Find where the given text appears and provide that cell's center as (x, y) coordinate. 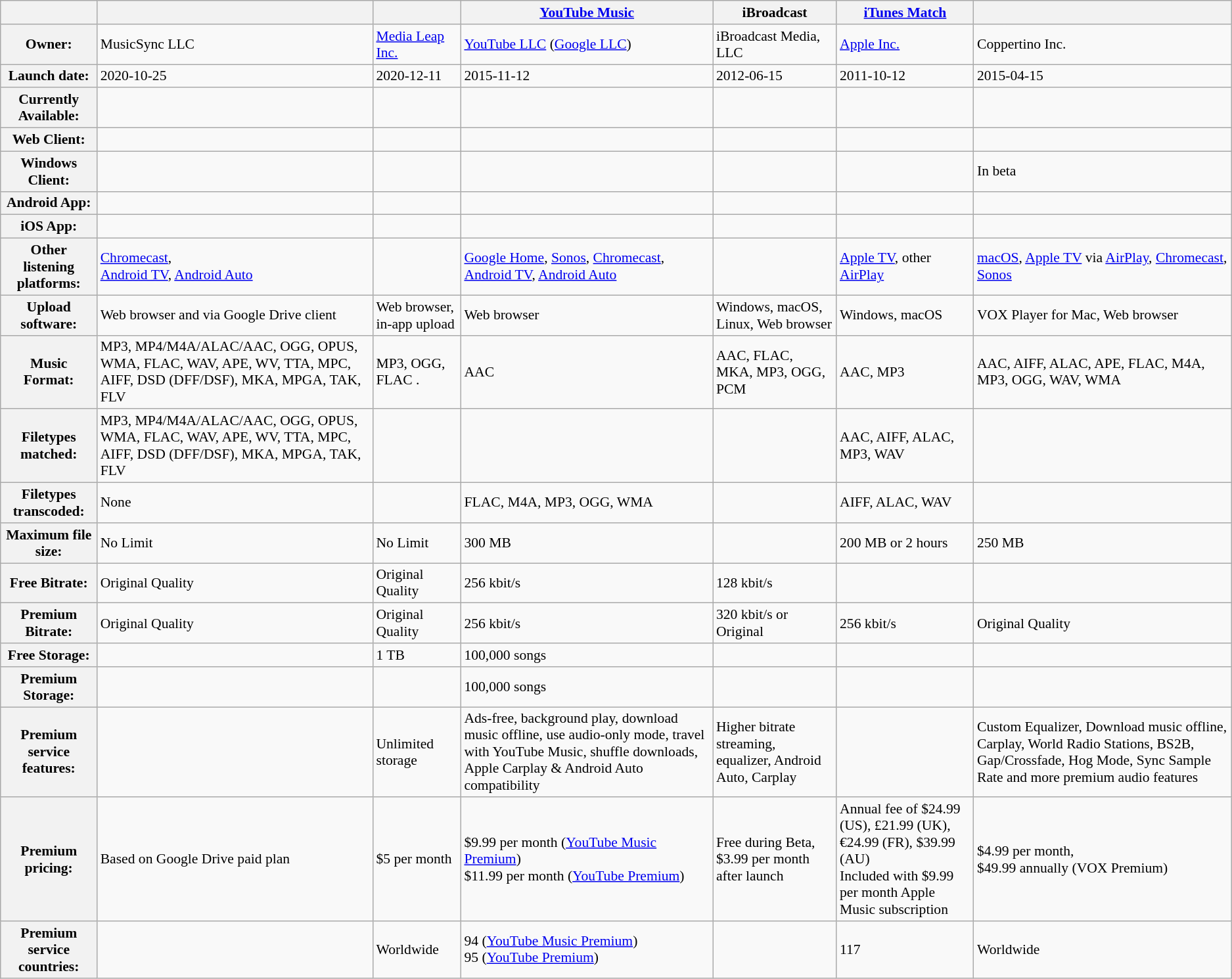
AIFF, ALAC, WAV (905, 503)
Other listening platforms: (49, 267)
Windows, macOS, Linux, Web browser (775, 315)
Apple Inc. (905, 45)
Windows Client: (49, 171)
Android App: (49, 203)
320 kbit/s or Original (775, 623)
1 TB (417, 655)
MusicSync LLC (235, 45)
Premium service features: (49, 752)
AAC, AIFF, ALAC, MP3, WAV (905, 446)
In beta (1103, 171)
$4.99 per month,$49.99 annually (VOX Premium) (1103, 859)
Free Storage: (49, 655)
Coppertino Inc. (1103, 45)
YouTube LLC (Google LLC) (586, 45)
Media Leap Inc. (417, 45)
None (235, 503)
2015-04-15 (1103, 76)
117 (905, 950)
Apple TV, other AirPlay (905, 267)
Based on Google Drive paid plan (235, 859)
Filetypes matched: (49, 446)
Web Client: (49, 140)
2020-10-25 (235, 76)
Upload software: (49, 315)
Premium service countries: (49, 950)
Higher bitrate streaming, equalizer, Android Auto, Carplay (775, 752)
250 MB (1103, 543)
YouTube Music (586, 12)
2015-11-12 (586, 76)
Premium Storage: (49, 687)
Premium Bitrate: (49, 623)
MP3, OGG, FLAC . (417, 372)
Windows, macOS (905, 315)
Owner: (49, 45)
Filetypes transcoded: (49, 503)
2020-12-11 (417, 76)
Free Bitrate: (49, 583)
Chromecast,Android TV, Android Auto (235, 267)
Annual fee of $24.99 (US), £21.99 (UK), €24.99 (FR), $39.99 (AU)Included with $9.99 per month Apple Music subscription (905, 859)
Premium pricing: (49, 859)
AAC, AIFF, ALAC, APE, FLAC, M4A, MP3, OGG, WAV, WMA (1103, 372)
Launch date: (49, 76)
Music Format: (49, 372)
AAC, MP3 (905, 372)
iTunes Match (905, 12)
iBroadcast Media, LLC (775, 45)
Web browser (586, 315)
Currently Available: (49, 108)
macOS, Apple TV via AirPlay, Chromecast, Sonos (1103, 267)
Web browser and via Google Drive client (235, 315)
300 MB (586, 543)
VOX Player for Mac, Web browser (1103, 315)
128 kbit/s (775, 583)
FLAC, M4A, MP3, OGG, WMA (586, 503)
2012-06-15 (775, 76)
Free during Beta, $3.99 per month after launch (775, 859)
$5 per month (417, 859)
AAC (586, 372)
iBroadcast (775, 12)
Web browser, in-app upload (417, 315)
Unlimited storage (417, 752)
iOS App: (49, 227)
Google Home, Sonos, Chromecast, Android TV, Android Auto (586, 267)
94 (YouTube Music Premium)95 (YouTube Premium) (586, 950)
2011-10-12 (905, 76)
AAC, FLAC, MKA, MP3, OGG, PCM (775, 372)
$9.99 per month (YouTube Music Premium)$11.99 per month (YouTube Premium) (586, 859)
Maximum file size: (49, 543)
200 MB or 2 hours (905, 543)
